Detect which cell encompasses the target text, then output its (x, y) center coordinate. 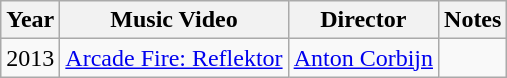
Director (363, 20)
Arcade Fire: Reflektor (174, 58)
2013 (30, 58)
Year (30, 20)
Notes (473, 20)
Anton Corbijn (363, 58)
Music Video (174, 20)
